Provide the [X, Y] coordinate of the cell's center where the given text is located.  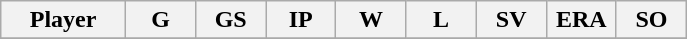
SO [651, 20]
ERA [581, 20]
W [371, 20]
G [160, 20]
L [441, 20]
SV [511, 20]
GS [231, 20]
IP [301, 20]
Player [64, 20]
